Pinpoint the cell where the given text exists, returning its [X, Y] midpoint coordinate. 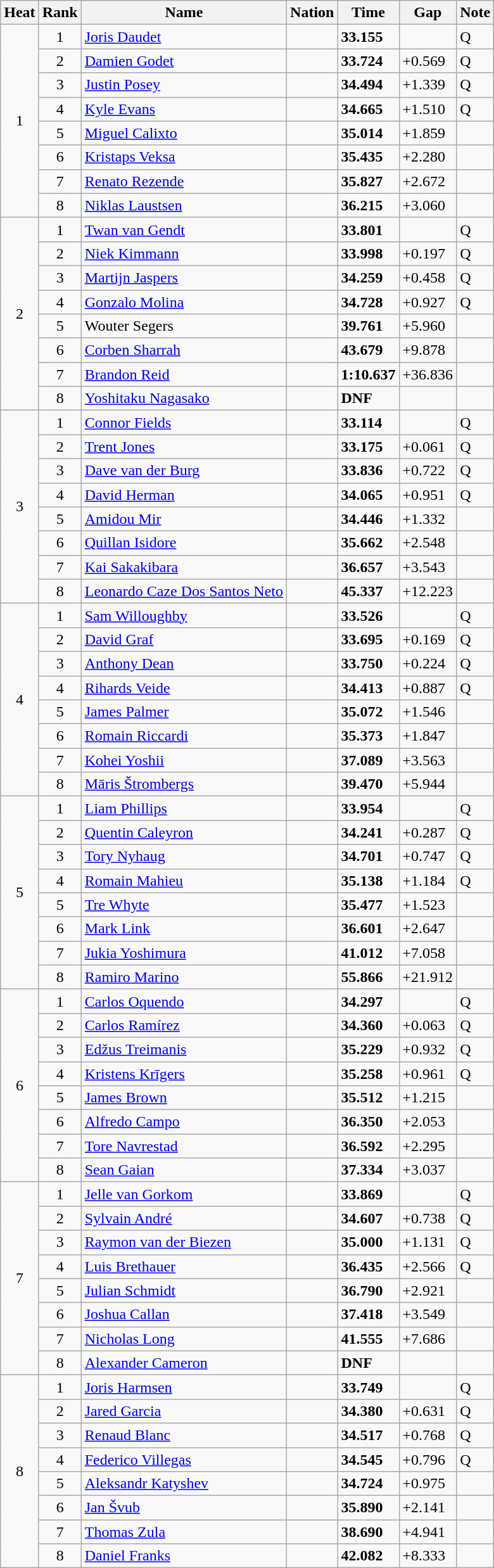
+1.523 [428, 905]
+7.686 [428, 1339]
+0.197 [428, 253]
45.337 [369, 591]
38.690 [369, 1532]
36.435 [369, 1266]
Name [184, 13]
Kyle Evans [184, 109]
+0.224 [428, 663]
Quentin Caleyron [184, 832]
37.418 [369, 1315]
+0.932 [428, 1049]
Luis Brethauer [184, 1266]
Joris Daudet [184, 37]
Justin Posey [184, 85]
33.695 [369, 639]
Amidou Mir [184, 519]
+3.543 [428, 567]
Dave van der Burg [184, 471]
David Herman [184, 495]
+1.859 [428, 133]
+0.768 [428, 1435]
Sam Willoughby [184, 615]
37.334 [369, 1170]
Note [475, 13]
Thomas Zula [184, 1532]
Federico Villegas [184, 1459]
34.380 [369, 1411]
+2.141 [428, 1508]
Kristens Krīgers [184, 1074]
+0.738 [428, 1218]
+36.836 [428, 374]
Carlos Ramírez [184, 1025]
34.446 [369, 519]
+1.510 [428, 109]
Mark Link [184, 929]
35.229 [369, 1049]
+3.060 [428, 205]
+0.747 [428, 857]
41.555 [369, 1339]
Renato Rezende [184, 181]
+2.566 [428, 1266]
+0.961 [428, 1074]
+7.058 [428, 953]
Brandon Reid [184, 374]
+2.672 [428, 181]
33.724 [369, 61]
+1.339 [428, 85]
Trent Jones [184, 447]
Sylvain André [184, 1218]
36.350 [369, 1122]
Joris Harmsen [184, 1387]
+0.169 [428, 639]
Wouter Segers [184, 326]
Carlos Oquendo [184, 1001]
+4.941 [428, 1532]
Gonzalo Molina [184, 302]
35.138 [369, 881]
Nicholas Long [184, 1339]
35.512 [369, 1098]
34.607 [369, 1218]
36.592 [369, 1146]
33.114 [369, 423]
39.761 [369, 326]
35.662 [369, 543]
+1.215 [428, 1098]
Daniel Franks [184, 1556]
Rihards Veide [184, 687]
+0.975 [428, 1484]
+1.184 [428, 881]
43.679 [369, 350]
+1.847 [428, 736]
Yoshitaku Nagasako [184, 398]
35.435 [369, 157]
33.954 [369, 808]
34.259 [369, 277]
41.012 [369, 953]
Miguel Calixto [184, 133]
+1.546 [428, 712]
Sean Gaian [184, 1170]
34.360 [369, 1025]
+0.722 [428, 471]
James Palmer [184, 712]
+2.295 [428, 1146]
Alexander Cameron [184, 1363]
36.215 [369, 205]
Liam Phillips [184, 808]
37.089 [369, 760]
34.724 [369, 1484]
Raymon van der Biezen [184, 1242]
Anthony Dean [184, 663]
39.470 [369, 784]
34.665 [369, 109]
Romain Mahieu [184, 881]
Gap [428, 13]
33.801 [369, 229]
33.836 [369, 471]
35.477 [369, 905]
35.258 [369, 1074]
34.241 [369, 832]
Time [369, 13]
Jared Garcia [184, 1411]
+2.053 [428, 1122]
34.545 [369, 1459]
33.869 [369, 1194]
Tre Whyte [184, 905]
34.494 [369, 85]
Romain Riccardi [184, 736]
+8.333 [428, 1556]
+0.951 [428, 495]
55.866 [369, 977]
Kohei Yoshii [184, 760]
35.373 [369, 736]
Jukia Yoshimura [184, 953]
+2.647 [428, 929]
Jan Švub [184, 1508]
+1.131 [428, 1242]
Leonardo Caze Dos Santos Neto [184, 591]
+0.061 [428, 447]
Damien Godet [184, 61]
+21.912 [428, 977]
Heat [20, 13]
Rank [60, 13]
Martijn Jaspers [184, 277]
Edžus Treimanis [184, 1049]
Quillan Isidore [184, 543]
David Graf [184, 639]
42.082 [369, 1556]
Nation [312, 13]
+0.287 [428, 832]
+0.927 [428, 302]
36.601 [369, 929]
33.175 [369, 447]
+2.921 [428, 1291]
Twan van Gendt [184, 229]
33.526 [369, 615]
35.890 [369, 1508]
Ramiro Marino [184, 977]
+3.549 [428, 1315]
+12.223 [428, 591]
33.998 [369, 253]
+3.563 [428, 760]
+5.944 [428, 784]
Renaud Blanc [184, 1435]
Connor Fields [184, 423]
35.072 [369, 712]
+1.332 [428, 519]
Niek Kimmann [184, 253]
Niklas Laustsen [184, 205]
+2.548 [428, 543]
Joshua Callan [184, 1315]
Alfredo Campo [184, 1122]
Tore Navrestad [184, 1146]
+0.569 [428, 61]
34.517 [369, 1435]
+3.037 [428, 1170]
+0.458 [428, 277]
Aleksandr Katyshev [184, 1484]
33.750 [369, 663]
36.790 [369, 1291]
1:10.637 [369, 374]
+2.280 [428, 157]
Tory Nyhaug [184, 857]
+0.887 [428, 687]
34.065 [369, 495]
34.701 [369, 857]
+9.878 [428, 350]
34.413 [369, 687]
James Brown [184, 1098]
33.749 [369, 1387]
Kai Sakakibara [184, 567]
34.728 [369, 302]
35.014 [369, 133]
Māris Štrombergs [184, 784]
36.657 [369, 567]
33.155 [369, 37]
Julian Schmidt [184, 1291]
34.297 [369, 1001]
Kristaps Veksa [184, 157]
35.827 [369, 181]
Corben Sharrah [184, 350]
+0.631 [428, 1411]
35.000 [369, 1242]
+0.796 [428, 1459]
+0.063 [428, 1025]
Jelle van Gorkom [184, 1194]
+5.960 [428, 326]
